Pinpoint the cell where the given text exists, returning its (X, Y) midpoint coordinate. 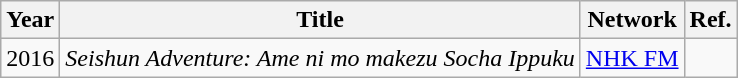
2016 (30, 58)
Ref. (710, 20)
Title (320, 20)
Network (632, 20)
Year (30, 20)
Seishun Adventure: Ame ni mo makezu Socha Ippuku (320, 58)
NHK FM (632, 58)
